Search for the cell housing the specified text and yield its (x, y) center coordinate. 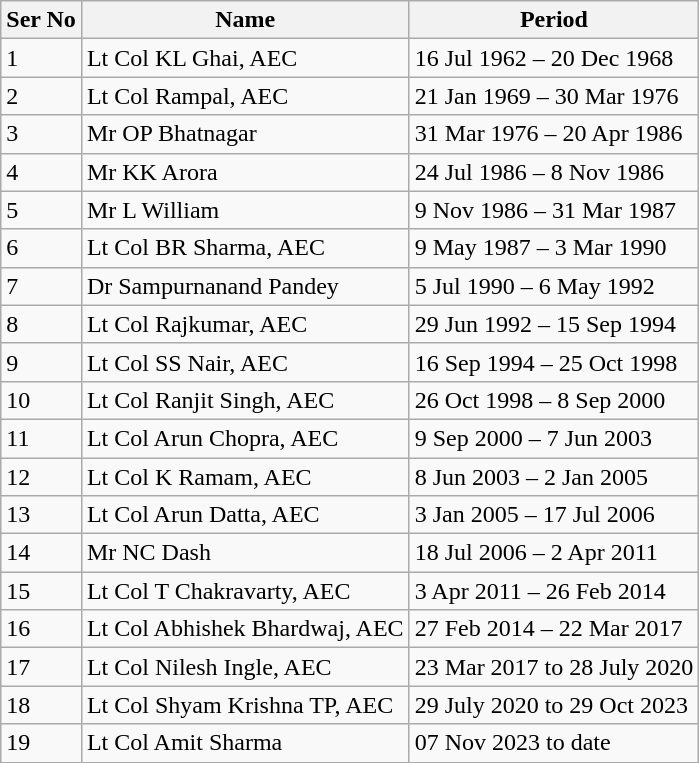
17 (42, 667)
8 (42, 324)
16 (42, 629)
Period (554, 20)
Lt Col Shyam Krishna TP, AEC (245, 705)
Lt Col KL Ghai, AEC (245, 58)
21 Jan 1969 – 30 Mar 1976 (554, 96)
24 Jul 1986 – 8 Nov 1986 (554, 172)
Lt Col K Ramam, AEC (245, 477)
Lt Col Abhishek Bhardwaj, AEC (245, 629)
5 (42, 210)
Lt Col Rajkumar, AEC (245, 324)
29 July 2020 to 29 Oct 2023 (554, 705)
5 Jul 1990 – 6 May 1992 (554, 286)
26 Oct 1998 – 8 Sep 2000 (554, 400)
10 (42, 400)
9 Nov 1986 – 31 Mar 1987 (554, 210)
Lt Col BR Sharma, AEC (245, 248)
16 Jul 1962 – 20 Dec 1968 (554, 58)
9 May 1987 – 3 Mar 1990 (554, 248)
Lt Col Amit Sharma (245, 743)
4 (42, 172)
12 (42, 477)
29 Jun 1992 – 15 Sep 1994 (554, 324)
3 Jan 2005 – 17 Jul 2006 (554, 515)
8 Jun 2003 – 2 Jan 2005 (554, 477)
Lt Col Nilesh Ingle, AEC (245, 667)
7 (42, 286)
19 (42, 743)
18 (42, 705)
3 Apr 2011 – 26 Feb 2014 (554, 591)
Mr L William (245, 210)
27 Feb 2014 – 22 Mar 2017 (554, 629)
Lt Col Ranjit Singh, AEC (245, 400)
Lt Col SS Nair, AEC (245, 362)
Mr KK Arora (245, 172)
15 (42, 591)
3 (42, 134)
Lt Col T Chakravarty, AEC (245, 591)
Lt Col Arun Chopra, AEC (245, 438)
2 (42, 96)
6 (42, 248)
14 (42, 553)
Mr OP Bhatnagar (245, 134)
9 (42, 362)
Lt Col Arun Datta, AEC (245, 515)
Ser No (42, 20)
11 (42, 438)
07 Nov 2023 to date (554, 743)
13 (42, 515)
16 Sep 1994 – 25 Oct 1998 (554, 362)
Dr Sampurnanand Pandey (245, 286)
18 Jul 2006 – 2 Apr 2011 (554, 553)
1 (42, 58)
9 Sep 2000 – 7 Jun 2003 (554, 438)
Lt Col Rampal, AEC (245, 96)
31 Mar 1976 – 20 Apr 1986 (554, 134)
23 Mar 2017 to 28 July 2020 (554, 667)
Name (245, 20)
Mr NC Dash (245, 553)
